Pinpoint the cell where the given text exists, returning its (x, y) midpoint coordinate. 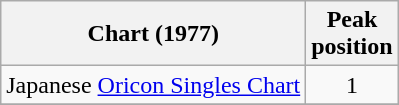
1 (352, 85)
Chart (1977) (154, 34)
Peakposition (352, 34)
Japanese Oricon Singles Chart (154, 85)
